Determine the (X, Y) coordinate at the center of the cell enclosing the given text.  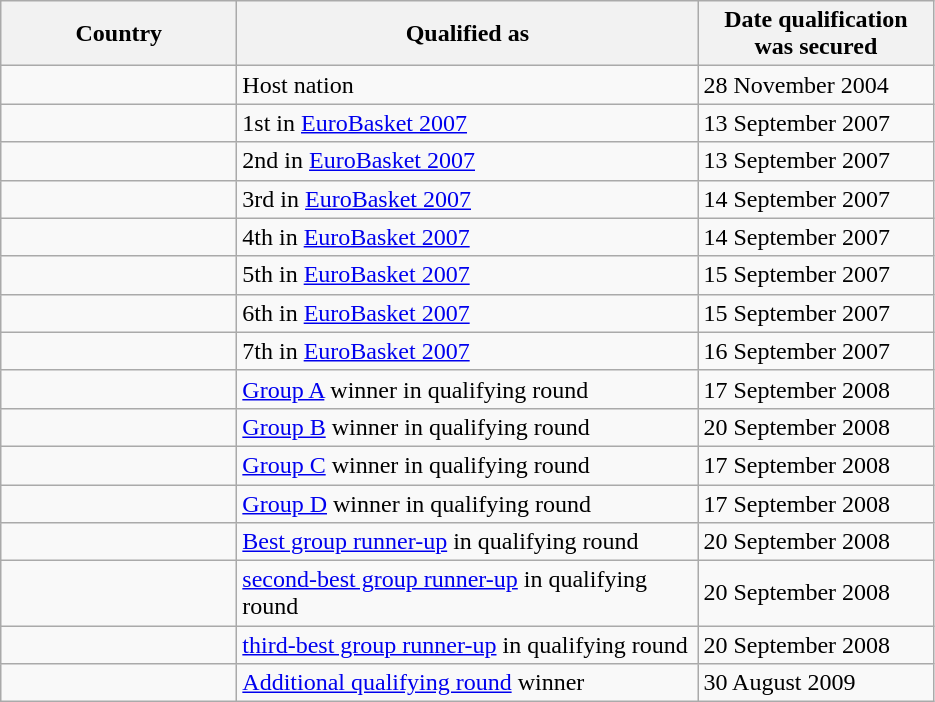
6th in EuroBasket 2007 (468, 313)
Additional qualifying round winner (468, 683)
Country (119, 34)
4th in EuroBasket 2007 (468, 237)
second-best group runner-up in qualifying round (468, 594)
7th in EuroBasket 2007 (468, 351)
Host nation (468, 85)
30 August 2009 (816, 683)
third-best group runner-up in qualifying round (468, 645)
28 November 2004 (816, 85)
16 September 2007 (816, 351)
Best group runner-up in qualifying round (468, 542)
5th in EuroBasket 2007 (468, 275)
Group A winner in qualifying round (468, 389)
1st in EuroBasket 2007 (468, 123)
Group D winner in qualifying round (468, 503)
2nd in EuroBasket 2007 (468, 161)
Date qualification was secured (816, 34)
3rd in EuroBasket 2007 (468, 199)
Qualified as (468, 34)
Group C winner in qualifying round (468, 465)
Group B winner in qualifying round (468, 427)
